Capture the cell that displays the provided text and extract its (x, y) central coordinate. 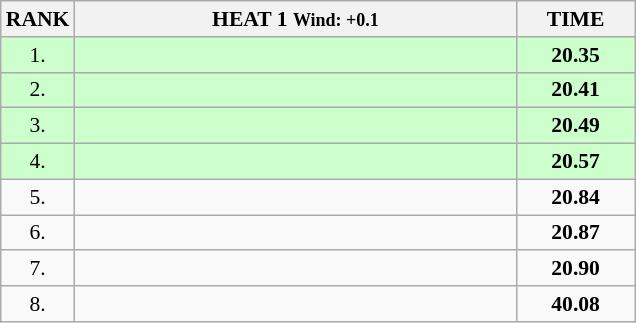
20.87 (576, 233)
2. (38, 90)
RANK (38, 19)
5. (38, 197)
6. (38, 233)
TIME (576, 19)
20.41 (576, 90)
40.08 (576, 304)
3. (38, 126)
1. (38, 55)
HEAT 1 Wind: +0.1 (295, 19)
20.90 (576, 269)
8. (38, 304)
20.35 (576, 55)
20.84 (576, 197)
7. (38, 269)
20.57 (576, 162)
20.49 (576, 126)
4. (38, 162)
